Locate the cell with the specified text and output its [x, y] center coordinate. 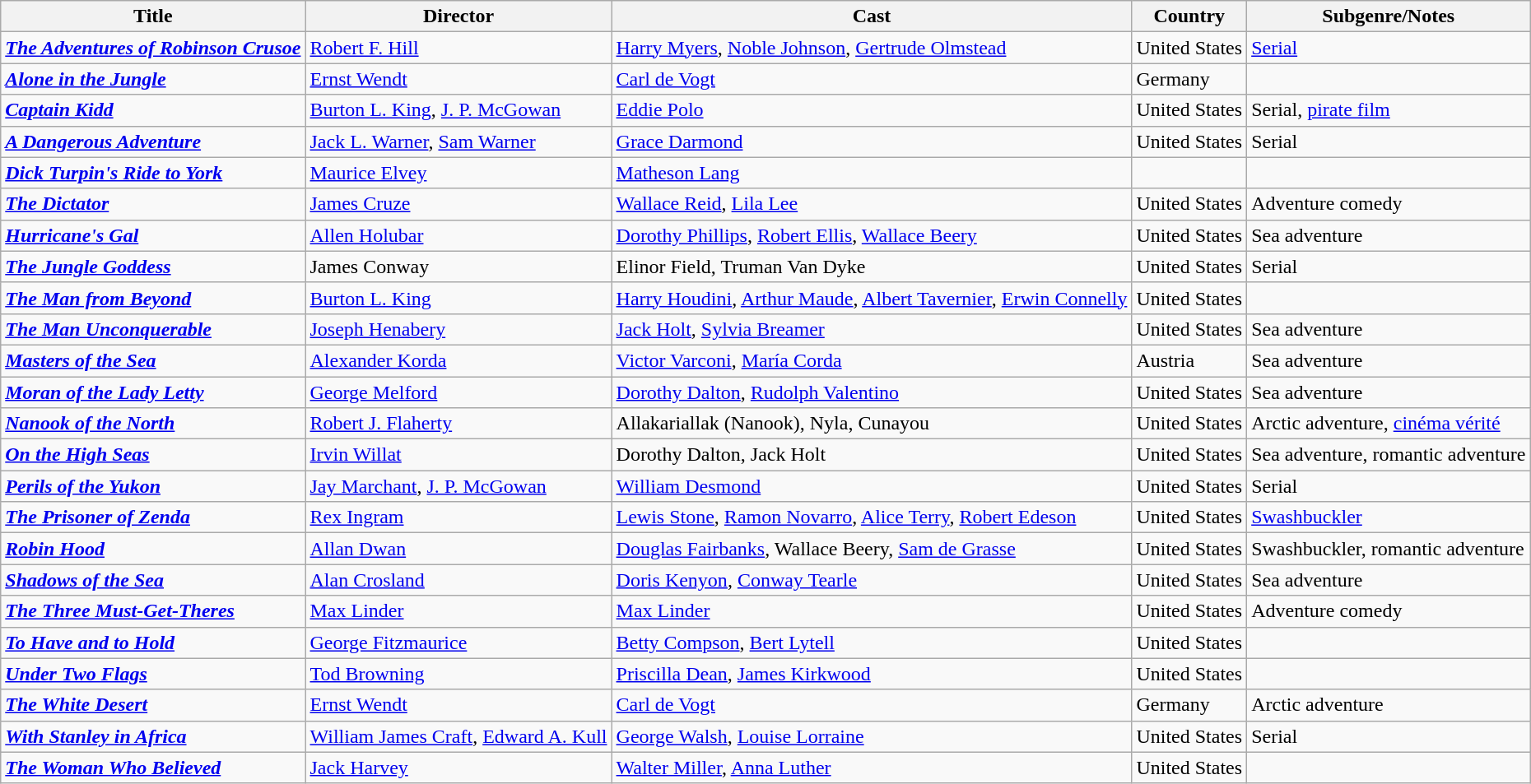
Dorothy Dalton, Jack Holt [872, 455]
Alone in the Jungle [153, 79]
William Desmond [872, 486]
Nanook of the North [153, 424]
Under Two Flags [153, 674]
George Fitzmaurice [458, 643]
Grace Darmond [872, 141]
Irvin Willat [458, 455]
The Jungle Goddess [153, 267]
Shadows of the Sea [153, 580]
William James Craft, Edward A. Kull [458, 736]
Title [153, 16]
The Woman Who Believed [153, 768]
Joseph Henabery [458, 329]
Cast [872, 16]
Alexander Korda [458, 360]
Dick Turpin's Ride to York [153, 173]
Masters of the Sea [153, 360]
Maurice Elvey [458, 173]
Priscilla Dean, James Kirkwood [872, 674]
James Cruze [458, 204]
Doris Kenyon, Conway Tearle [872, 580]
Perils of the Yukon [153, 486]
On the High Seas [153, 455]
The Prisoner of Zenda [153, 517]
Austria [1189, 360]
Tod Browning [458, 674]
Harry Houdini, Arthur Maude, Albert Tavernier, Erwin Connelly [872, 298]
Allan Dwan [458, 549]
A Dangerous Adventure [153, 141]
Robin Hood [153, 549]
Allen Holubar [458, 235]
Country [1189, 16]
Subgenre/Notes [1389, 16]
Jack Harvey [458, 768]
Matheson Lang [872, 173]
To Have and to Hold [153, 643]
Captain Kidd [153, 110]
Victor Varconi, María Corda [872, 360]
Swashbuckler, romantic adventure [1389, 549]
Burton L. King [458, 298]
The Three Must-Get-Theres [153, 611]
Harry Myers, Noble Johnson, Gertrude Olmstead [872, 48]
Robert F. Hill [458, 48]
Dorothy Dalton, Rudolph Valentino [872, 392]
Serial, pirate film [1389, 110]
Elinor Field, Truman Van Dyke [872, 267]
Rex Ingram [458, 517]
Betty Compson, Bert Lytell [872, 643]
Burton L. King, J. P. McGowan [458, 110]
Sea adventure, romantic adventure [1389, 455]
Arctic adventure, cinéma vérité [1389, 424]
Douglas Fairbanks, Wallace Beery, Sam de Grasse [872, 549]
The Man from Beyond [153, 298]
Alan Crosland [458, 580]
Arctic adventure [1389, 705]
The Adventures of Robinson Crusoe [153, 48]
Moran of the Lady Letty [153, 392]
The Dictator [153, 204]
Allakariallak (Nanook), Nyla, Cunayou [872, 424]
The White Desert [153, 705]
George Walsh, Louise Lorraine [872, 736]
Jay Marchant, J. P. McGowan [458, 486]
Jack Holt, Sylvia Breamer [872, 329]
Robert J. Flaherty [458, 424]
Lewis Stone, Ramon Novarro, Alice Terry, Robert Edeson [872, 517]
Dorothy Phillips, Robert Ellis, Wallace Beery [872, 235]
James Conway [458, 267]
Director [458, 16]
Jack L. Warner, Sam Warner [458, 141]
George Melford [458, 392]
Hurricane's Gal [153, 235]
Eddie Polo [872, 110]
Walter Miller, Anna Luther [872, 768]
Swashbuckler [1389, 517]
The Man Unconquerable [153, 329]
Wallace Reid, Lila Lee [872, 204]
With Stanley in Africa [153, 736]
